From the cell containing the given text, extract its center point as (x, y) coordinate. 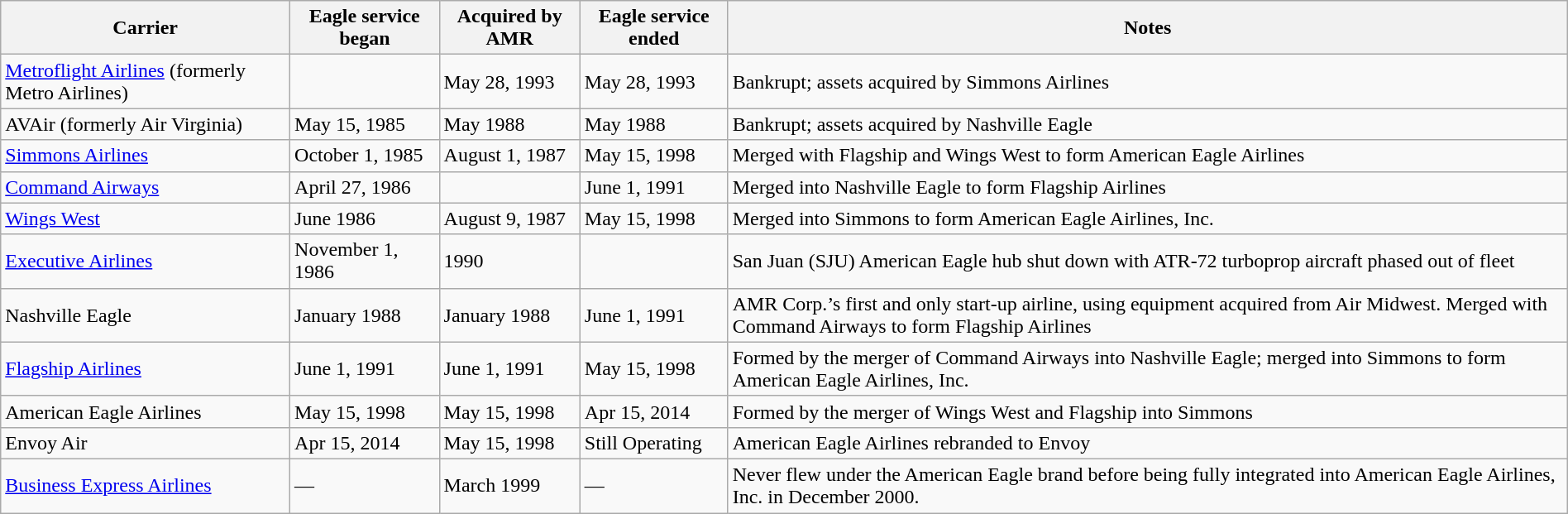
August 9, 1987 (509, 219)
Business Express Airlines (146, 485)
American Eagle Airlines (146, 411)
June 1986 (366, 219)
Command Airways (146, 187)
Never flew under the American Eagle brand before being fully integrated into American Eagle Airlines, Inc. in December 2000. (1148, 485)
Executive Airlines (146, 262)
Merged with Flagship and Wings West to form American Eagle Airlines (1148, 156)
Notes (1148, 28)
1990 (509, 262)
May 15, 1985 (366, 124)
Flagship Airlines (146, 369)
March 1999 (509, 485)
American Eagle Airlines rebranded to Envoy (1148, 443)
Carrier (146, 28)
Formed by the merger of Wings West and Flagship into Simmons (1148, 411)
Bankrupt; assets acquired by Simmons Airlines (1148, 81)
Eagle service began (366, 28)
Envoy Air (146, 443)
Acquired by AMR (509, 28)
Metroflight Airlines (formerly Metro Airlines) (146, 81)
AMR Corp.’s first and only start-up airline, using equipment acquired from Air Midwest. Merged with Command Airways to form Flagship Airlines (1148, 315)
Nashville Eagle (146, 315)
Eagle service ended (653, 28)
October 1, 1985 (366, 156)
Merged into Simmons to form American Eagle Airlines, Inc. (1148, 219)
Simmons Airlines (146, 156)
Merged into Nashville Eagle to form Flagship Airlines (1148, 187)
San Juan (SJU) American Eagle hub shut down with ATR-72 turboprop aircraft phased out of fleet (1148, 262)
Still Operating (653, 443)
November 1, 1986 (366, 262)
April 27, 1986 (366, 187)
August 1, 1987 (509, 156)
Bankrupt; assets acquired by Nashville Eagle (1148, 124)
AVAir (formerly Air Virginia) (146, 124)
Formed by the merger of Command Airways into Nashville Eagle; merged into Simmons to form American Eagle Airlines, Inc. (1148, 369)
Wings West (146, 219)
